From the cell containing the given text, extract its center point as (x, y) coordinate. 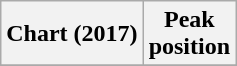
Chart (2017) (72, 34)
Peak position (189, 34)
